Pinpoint the cell where the given text exists, returning its (X, Y) midpoint coordinate. 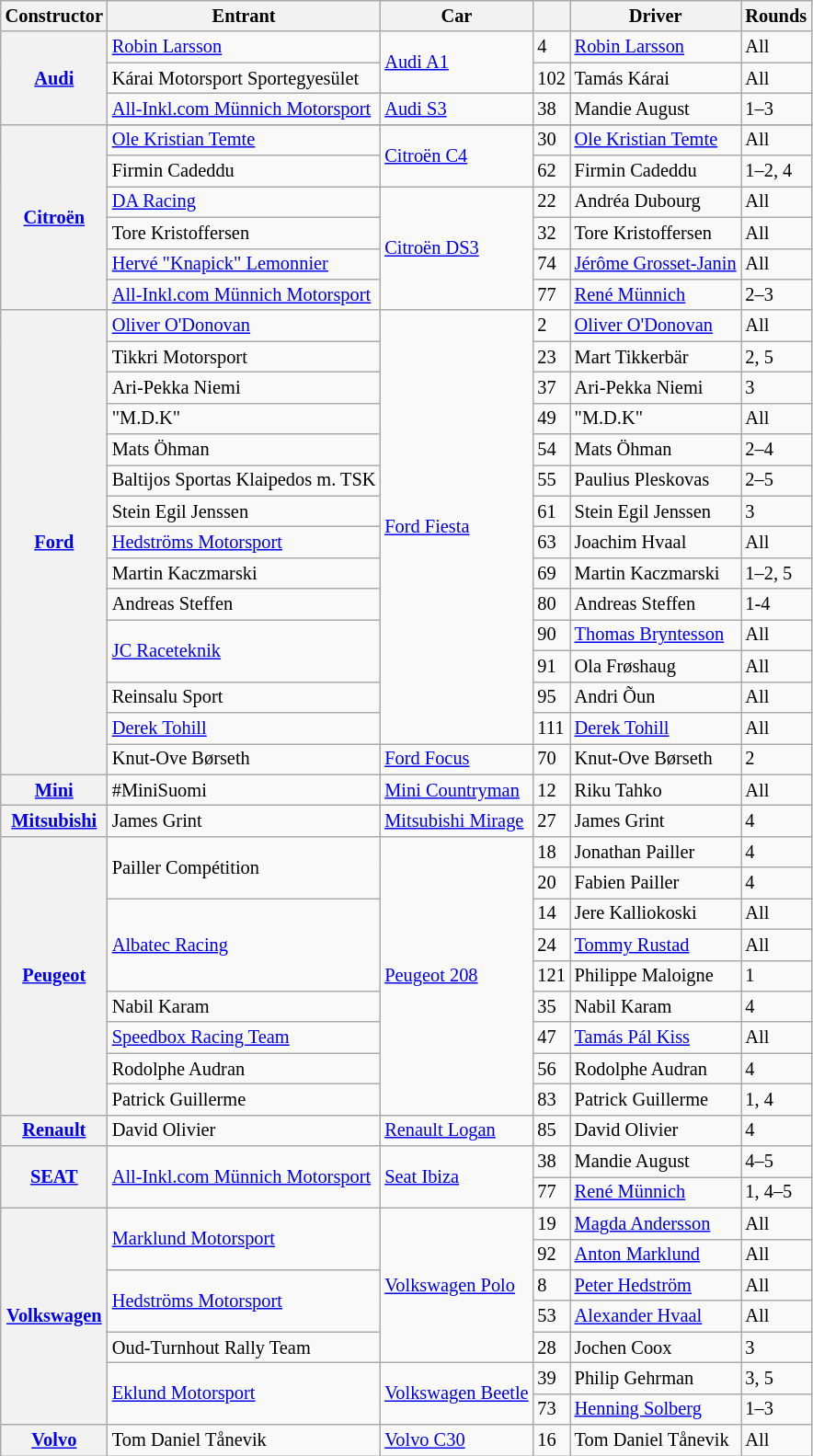
Pailler Compétition (244, 866)
Baltijos Sportas Klaipedos m. TSK (244, 480)
19 (551, 1223)
1, 4–5 (776, 1192)
Philippe Maloigne (656, 976)
92 (551, 1255)
8 (551, 1285)
Mitsubishi (54, 820)
27 (551, 820)
Audi S3 (456, 109)
1–2, 4 (776, 171)
53 (551, 1316)
Peugeot 208 (456, 975)
55 (551, 480)
1 (776, 976)
74 (551, 264)
Paulius Pleskovas (656, 480)
73 (551, 1409)
Hervé "Knapick" Lemonnier (244, 264)
#MiniSuomi (244, 790)
35 (551, 1006)
Rounds (776, 16)
47 (551, 1038)
2, 5 (776, 357)
61 (551, 511)
Tikkri Motorsport (244, 357)
102 (551, 78)
Tommy Rustad (656, 945)
23 (551, 357)
JC Raceteknik (244, 649)
1, 4 (776, 1099)
14 (551, 913)
Albatec Racing (244, 944)
Citroën C4 (456, 155)
Renault Logan (456, 1130)
Marklund Motorsport (244, 1238)
2–3 (776, 294)
Joachim Hvaal (656, 542)
Jochen Coox (656, 1347)
Entrant (244, 16)
Volkswagen (54, 1316)
Mitsubishi Mirage (456, 820)
Mini (54, 790)
Volkswagen Polo (456, 1285)
Magda Andersson (656, 1223)
Volkswagen Beetle (456, 1393)
91 (551, 666)
Jonathan Pailler (656, 852)
Citroën DS3 (456, 248)
18 (551, 852)
16 (551, 1440)
2–5 (776, 480)
Mart Tikkerbär (656, 357)
30 (551, 140)
Kárai Motorsport Sportegyesület (244, 78)
Driver (656, 16)
28 (551, 1347)
Ola Frøshaug (656, 666)
62 (551, 171)
Speedbox Racing Team (244, 1038)
DA Racing (244, 201)
Fabien Pailler (656, 883)
Henning Solberg (656, 1409)
Audi A1 (456, 63)
83 (551, 1099)
Seat Ibiza (456, 1177)
Peter Hedström (656, 1285)
Peugeot (54, 975)
Volvo (54, 1440)
63 (551, 542)
Renault (54, 1130)
22 (551, 201)
2–4 (776, 450)
Thomas Bryntesson (656, 635)
Anton Marklund (656, 1255)
24 (551, 945)
Tamás Pál Kiss (656, 1038)
49 (551, 418)
54 (551, 450)
70 (551, 759)
Volvo C30 (456, 1440)
Eklund Motorsport (244, 1393)
Mini Countryman (456, 790)
Andri Õun (656, 697)
12 (551, 790)
85 (551, 1130)
56 (551, 1069)
Ford (54, 543)
1-4 (776, 604)
Ford Focus (456, 759)
32 (551, 233)
Riku Tahko (656, 790)
4–5 (776, 1162)
111 (551, 728)
3, 5 (776, 1378)
Reinsalu Sport (244, 697)
69 (551, 573)
Citroën (54, 217)
20 (551, 883)
Audi (54, 77)
Oud-Turnhout Rally Team (244, 1347)
Alexander Hvaal (656, 1316)
80 (551, 604)
Car (456, 16)
121 (551, 976)
90 (551, 635)
Philip Gehrman (656, 1378)
1–2, 5 (776, 573)
Constructor (54, 16)
Tamás Kárai (656, 78)
SEAT (54, 1177)
37 (551, 387)
Andréa Dubourg (656, 201)
Jérôme Grosset-Janin (656, 264)
95 (551, 697)
39 (551, 1378)
Ford Fiesta (456, 526)
Jere Kalliokoski (656, 913)
